Return [X, Y] of the center of cell containing provided text 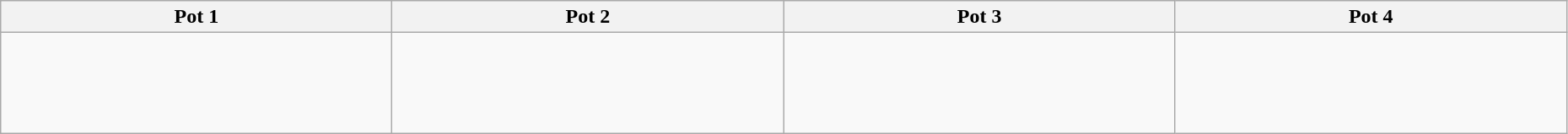
Pot 1 [197, 17]
Pot 4 [1371, 17]
Pot 3 [979, 17]
Pot 2 [588, 17]
